Return the [X, Y] coordinate for the center point of the cell that contains the specified text.  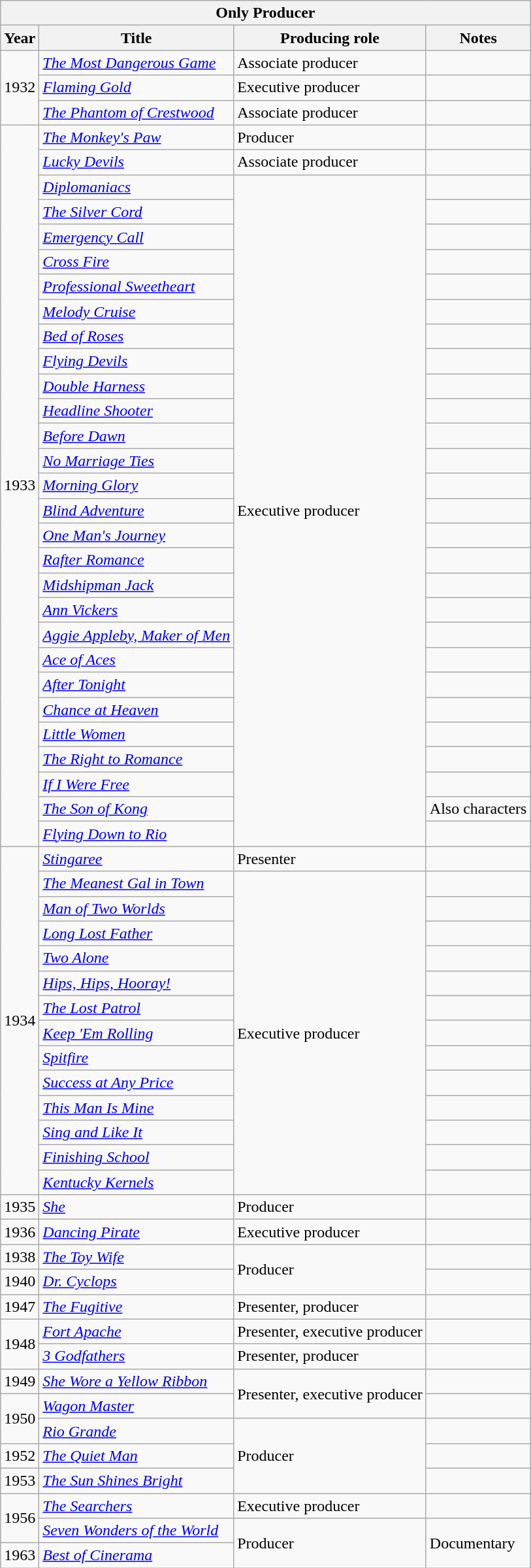
Midshipman Jack [137, 585]
Producing role [330, 38]
The Toy Wife [137, 1257]
Also characters [478, 809]
Documentary [478, 1543]
Chance at Heaven [137, 709]
Dr. Cyclops [137, 1282]
This Man Is Mine [137, 1108]
1940 [20, 1282]
1952 [20, 1456]
If I Were Free [137, 784]
The Monkey's Paw [137, 137]
Double Harness [137, 386]
Before Dawn [137, 436]
Year [20, 38]
She Wore a Yellow Ribbon [137, 1381]
Cross Fire [137, 261]
3 Godfathers [137, 1356]
Lucky Devils [137, 162]
1933 [20, 486]
Rafter Romance [137, 560]
Keep 'Em Rolling [137, 1033]
Hips, Hips, Hooray! [137, 983]
Notes [478, 38]
1936 [20, 1232]
1950 [20, 1418]
Blind Adventure [137, 510]
No Marriage Ties [137, 461]
Sing and Like It [137, 1133]
Flying Devils [137, 361]
Rio Grande [137, 1431]
The Son of Kong [137, 809]
Stingaree [137, 859]
Presenter [330, 859]
1934 [20, 1021]
Spitfire [137, 1058]
The Searchers [137, 1505]
Seven Wonders of the World [137, 1531]
Best of Cinerama [137, 1556]
Little Women [137, 735]
Professional Sweetheart [137, 286]
The Fugitive [137, 1307]
Kentucky Kernels [137, 1182]
Only Producer [265, 13]
1948 [20, 1344]
Title [137, 38]
Wagon Master [137, 1406]
The Most Dangerous Game [137, 63]
1932 [20, 88]
The Quiet Man [137, 1456]
Flaming Gold [137, 88]
Ace of Aces [137, 659]
Fort Apache [137, 1331]
1953 [20, 1480]
The Meanest Gal in Town [137, 884]
Melody Cruise [137, 312]
Finishing School [137, 1158]
Morning Glory [137, 486]
1935 [20, 1207]
The Phantom of Crestwood [137, 112]
One Man's Journey [137, 535]
Aggie Appleby, Maker of Men [137, 635]
The Sun Shines Bright [137, 1480]
Diplomaniacs [137, 187]
1963 [20, 1556]
Two Alone [137, 958]
1949 [20, 1381]
Ann Vickers [137, 610]
The Lost Patrol [137, 1008]
Headline Shooter [137, 411]
Success at Any Price [137, 1082]
Man of Two Worlds [137, 909]
Bed of Roses [137, 337]
The Right to Romance [137, 759]
The Silver Cord [137, 212]
Long Lost Father [137, 933]
Emergency Call [137, 237]
1938 [20, 1257]
1947 [20, 1307]
1956 [20, 1518]
She [137, 1207]
After Tonight [137, 684]
Dancing Pirate [137, 1232]
Flying Down to Rio [137, 834]
